Detect which cell encompasses the target text, then output its (x, y) center coordinate. 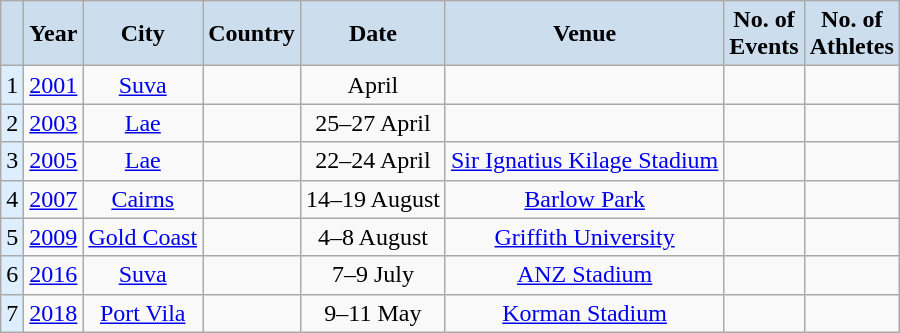
4–8 August (372, 237)
7–9 July (372, 275)
1 (12, 85)
No. ofAthletes (852, 34)
7 (12, 313)
6 (12, 275)
2005 (54, 161)
9–11 May (372, 313)
25–27 April (372, 123)
April (372, 85)
2007 (54, 199)
2 (12, 123)
Sir Ignatius Kilage Stadium (584, 161)
Korman Stadium (584, 313)
2018 (54, 313)
Country (252, 34)
ANZ Stadium (584, 275)
Venue (584, 34)
3 (12, 161)
No. of Events (764, 34)
2009 (54, 237)
Year (54, 34)
4 (12, 199)
14–19 August (372, 199)
2001 (54, 85)
Griffith University (584, 237)
Cairns (143, 199)
5 (12, 237)
Barlow Park (584, 199)
City (143, 34)
Gold Coast (143, 237)
2016 (54, 275)
Port Vila (143, 313)
22–24 April (372, 161)
2003 (54, 123)
Date (372, 34)
